Return [x, y] of the center of cell containing provided text 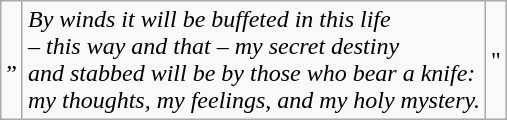
" [496, 60]
„ [12, 60]
